For the text-containing cell, return its midpoint in [x, y] coordinate format. 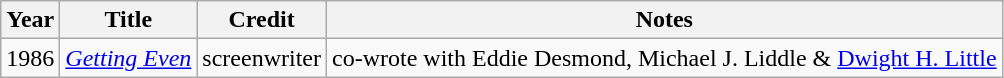
Credit [262, 20]
co-wrote with Eddie Desmond, Michael J. Liddle & Dwight H. Little [664, 58]
Title [128, 20]
Year [30, 20]
Getting Even [128, 58]
screenwriter [262, 58]
Notes [664, 20]
1986 [30, 58]
